Find where the given text appears and provide that cell's center as (x, y) coordinate. 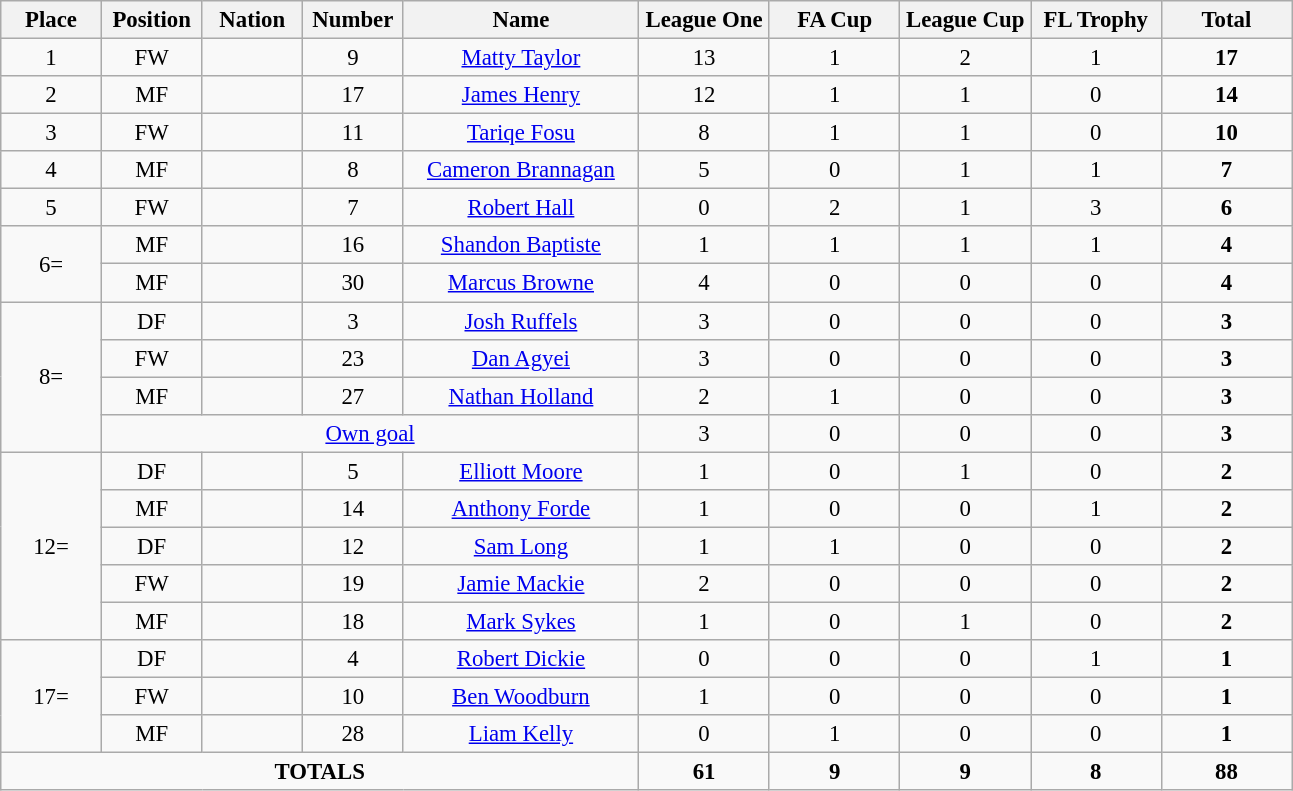
FL Trophy (1096, 20)
Total (1226, 20)
Mark Sykes (521, 621)
Elliott Moore (521, 471)
Liam Kelly (521, 734)
16 (354, 245)
Own goal (370, 433)
11 (354, 133)
18 (354, 621)
Dan Agyei (521, 358)
Marcus Browne (521, 283)
61 (704, 772)
Cameron Brannagan (521, 170)
Matty Taylor (521, 58)
Ben Woodburn (521, 697)
Jamie Mackie (521, 584)
6= (52, 264)
Position (152, 20)
Tariqe Fosu (521, 133)
23 (354, 358)
League One (704, 20)
12= (52, 546)
19 (354, 584)
Place (52, 20)
17= (52, 696)
TOTALS (320, 772)
Nation (252, 20)
Name (521, 20)
Nathan Holland (521, 396)
James Henry (521, 95)
Sam Long (521, 546)
13 (704, 58)
30 (354, 283)
Anthony Forde (521, 509)
Robert Hall (521, 208)
8= (52, 377)
Robert Dickie (521, 659)
28 (354, 734)
6 (1226, 208)
League Cup (966, 20)
27 (354, 396)
Number (354, 20)
Shandon Baptiste (521, 245)
Josh Ruffels (521, 321)
88 (1226, 772)
FA Cup (834, 20)
